Pinpoint the cell where the given text exists, returning its (X, Y) midpoint coordinate. 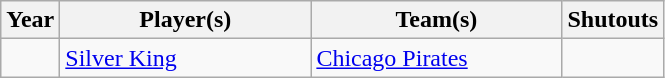
Team(s) (436, 20)
Year (30, 20)
Chicago Pirates (436, 58)
Player(s) (186, 20)
Silver King (186, 58)
Shutouts (613, 20)
